From the cell containing the given text, extract its center point as [x, y] coordinate. 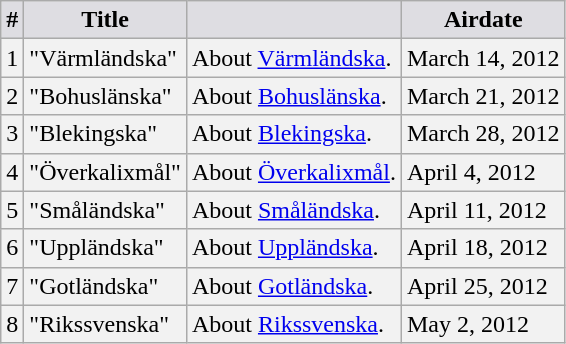
March 28, 2012 [483, 134]
About Överkalixmål. [294, 172]
# [12, 20]
March 21, 2012 [483, 96]
About Värmländska. [294, 58]
April 4, 2012 [483, 172]
March 14, 2012 [483, 58]
"Gotländska" [106, 286]
About Blekingska. [294, 134]
7 [12, 286]
About Småländska. [294, 210]
5 [12, 210]
8 [12, 324]
April 25, 2012 [483, 286]
"Rikssvenska" [106, 324]
"Småländska" [106, 210]
About Bohuslänska. [294, 96]
About Gotländska. [294, 286]
About Rikssvenska. [294, 324]
About Uppländska. [294, 248]
Title [106, 20]
2 [12, 96]
"Blekingska" [106, 134]
1 [12, 58]
"Överkalixmål" [106, 172]
6 [12, 248]
"Uppländska" [106, 248]
3 [12, 134]
April 18, 2012 [483, 248]
"Bohuslänska" [106, 96]
Airdate [483, 20]
4 [12, 172]
"Värmländska" [106, 58]
May 2, 2012 [483, 324]
April 11, 2012 [483, 210]
